Locate the cell with the specified text and output its [x, y] center coordinate. 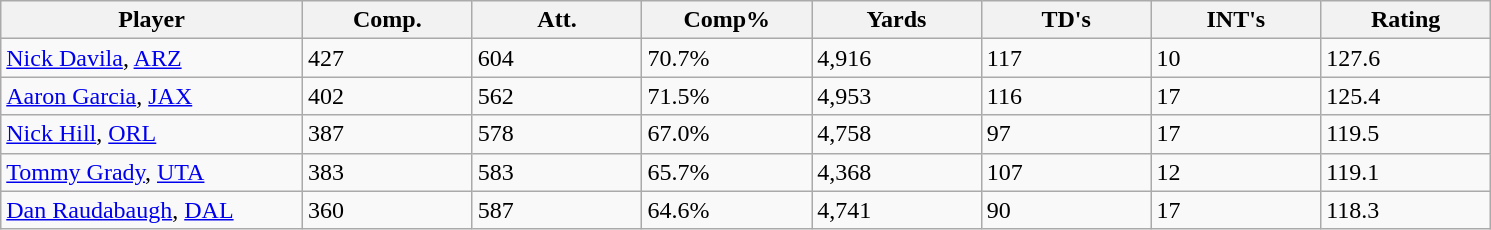
117 [1066, 58]
402 [387, 96]
604 [557, 58]
INT's [1236, 20]
119.1 [1406, 172]
Rating [1406, 20]
TD's [1066, 20]
107 [1066, 172]
70.7% [727, 58]
4,741 [897, 210]
Player [152, 20]
578 [557, 134]
118.3 [1406, 210]
65.7% [727, 172]
Nick Davila, ARZ [152, 58]
Tommy Grady, UTA [152, 172]
90 [1066, 210]
12 [1236, 172]
Nick Hill, ORL [152, 134]
587 [557, 210]
4,758 [897, 134]
97 [1066, 134]
4,368 [897, 172]
583 [557, 172]
71.5% [727, 96]
64.6% [727, 210]
387 [387, 134]
562 [557, 96]
125.4 [1406, 96]
116 [1066, 96]
427 [387, 58]
67.0% [727, 134]
Yards [897, 20]
360 [387, 210]
10 [1236, 58]
127.6 [1406, 58]
383 [387, 172]
Comp% [727, 20]
119.5 [1406, 134]
Aaron Garcia, JAX [152, 96]
Dan Raudabaugh, DAL [152, 210]
Comp. [387, 20]
4,916 [897, 58]
Att. [557, 20]
4,953 [897, 96]
